Pinpoint the cell where the given text exists, returning its (x, y) midpoint coordinate. 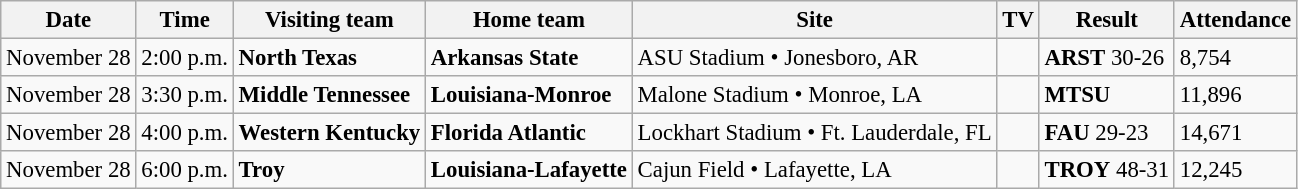
Result (1106, 20)
Home team (530, 20)
11,896 (1235, 95)
14,671 (1235, 133)
TROY 48-31 (1106, 170)
12,245 (1235, 170)
Site (814, 20)
ARST 30-26 (1106, 58)
Western Kentucky (329, 133)
Visiting team (329, 20)
Cajun Field • Lafayette, LA (814, 170)
Troy (329, 170)
Louisiana-Lafayette (530, 170)
ASU Stadium • Jonesboro, AR (814, 58)
4:00 p.m. (184, 133)
3:30 p.m. (184, 95)
6:00 p.m. (184, 170)
Date (68, 20)
8,754 (1235, 58)
TV (1018, 20)
2:00 p.m. (184, 58)
Lockhart Stadium • Ft. Lauderdale, FL (814, 133)
North Texas (329, 58)
Middle Tennessee (329, 95)
FAU 29-23 (1106, 133)
MTSU (1106, 95)
Time (184, 20)
Louisiana-Monroe (530, 95)
Attendance (1235, 20)
Arkansas State (530, 58)
Florida Atlantic (530, 133)
Malone Stadium • Monroe, LA (814, 95)
